Provide the (X, Y) coordinate of the cell's center where the given text is located.  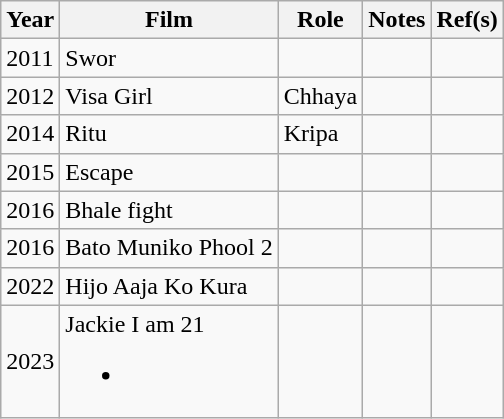
2015 (30, 172)
2022 (30, 286)
Swor (169, 58)
2014 (30, 134)
Chhaya (320, 96)
Kripa (320, 134)
Year (30, 20)
Hijo Aaja Ko Kura (169, 286)
Jackie I am 21 (169, 362)
Ritu (169, 134)
Bhale fight (169, 210)
2023 (30, 362)
Bato Muniko Phool 2 (169, 248)
Visa Girl (169, 96)
Film (169, 20)
Ref(s) (467, 20)
2012 (30, 96)
Role (320, 20)
Escape (169, 172)
2011 (30, 58)
Notes (397, 20)
